Pinpoint the cell where the given text exists, returning its [X, Y] midpoint coordinate. 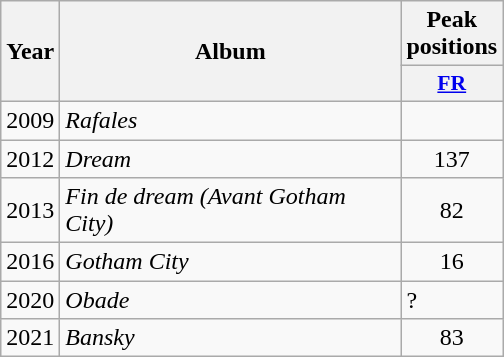
2013 [30, 210]
2021 [30, 338]
Fin de dream (Avant Gotham City) [230, 210]
Rafales [230, 120]
2020 [30, 300]
? [452, 300]
83 [452, 338]
Peak positions [452, 34]
FR [452, 84]
2012 [30, 159]
Year [30, 52]
82 [452, 210]
Gotham City [230, 262]
Obade [230, 300]
Album [230, 52]
Bansky [230, 338]
2016 [30, 262]
2009 [30, 120]
16 [452, 262]
Dream [230, 159]
137 [452, 159]
